Scan for the cell matching the given text and deliver its [X, Y] coordinate at center. 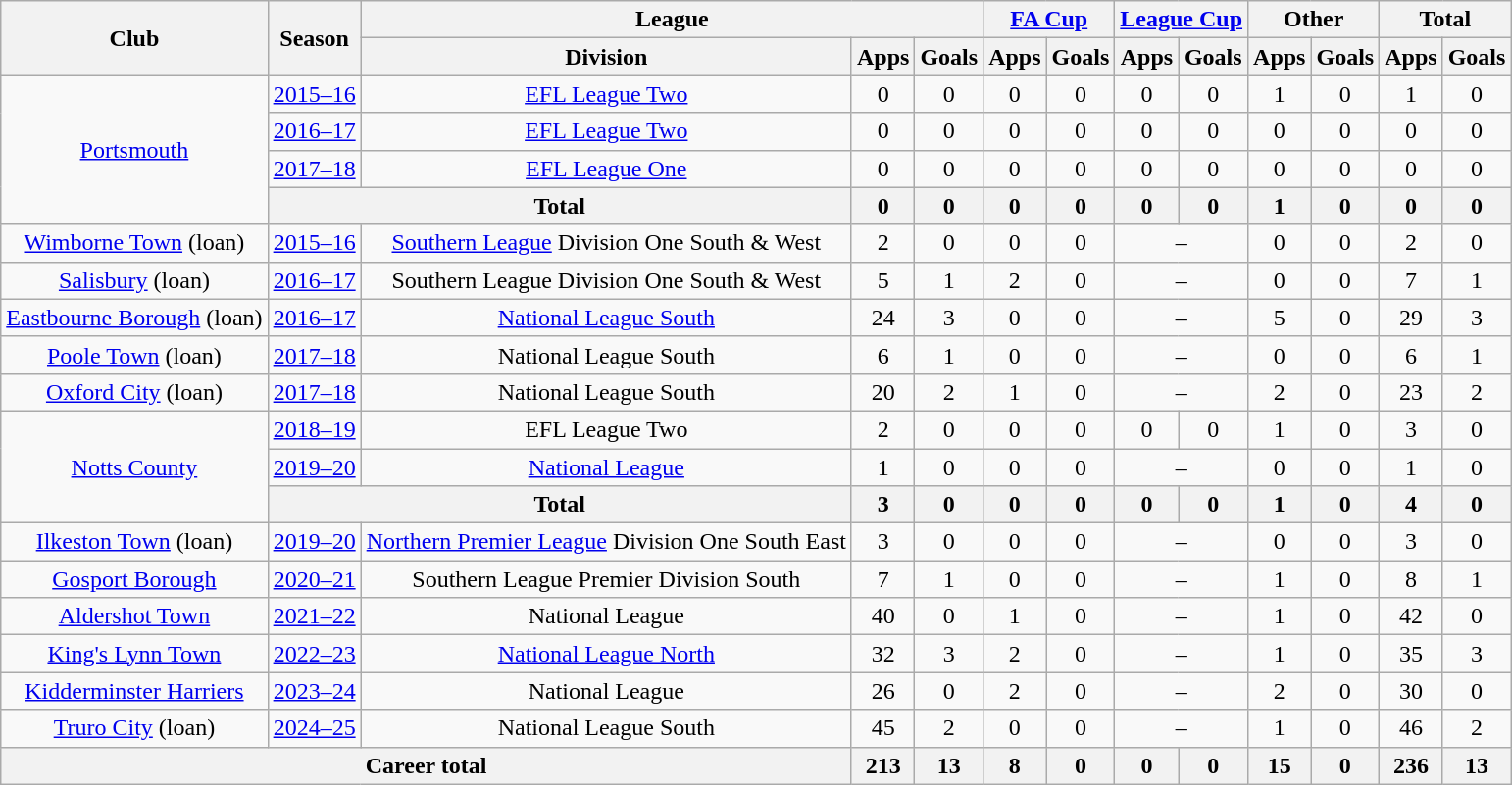
Poole Town (loan) [134, 355]
32 [882, 654]
Career total [427, 765]
2020–21 [314, 579]
Notts County [134, 466]
Portsmouth [134, 150]
League Cup [1182, 20]
35 [1411, 654]
26 [882, 691]
Ilkeston Town (loan) [134, 542]
Eastbourne Borough (loan) [134, 318]
2022–23 [314, 654]
2021–22 [314, 616]
4 [1411, 505]
FA Cup [1049, 20]
King's Lynn Town [134, 654]
EFL League One [606, 169]
23 [1411, 392]
Gosport Borough [134, 579]
Division [606, 57]
46 [1411, 728]
Northern Premier League Division One South East [606, 542]
20 [882, 392]
2024–25 [314, 728]
Season [314, 38]
Kidderminster Harriers [134, 691]
40 [882, 616]
29 [1411, 318]
24 [882, 318]
Southern League Premier Division South [606, 579]
Wimborne Town (loan) [134, 243]
2018–19 [314, 429]
236 [1411, 765]
15 [1280, 765]
30 [1411, 691]
League [672, 20]
Aldershot Town [134, 616]
213 [882, 765]
Salisbury (loan) [134, 280]
National League North [606, 654]
Oxford City (loan) [134, 392]
2023–24 [314, 691]
45 [882, 728]
Other [1314, 20]
Club [134, 38]
Truro City (loan) [134, 728]
42 [1411, 616]
